Find where the given text appears and provide that cell's center as [x, y] coordinate. 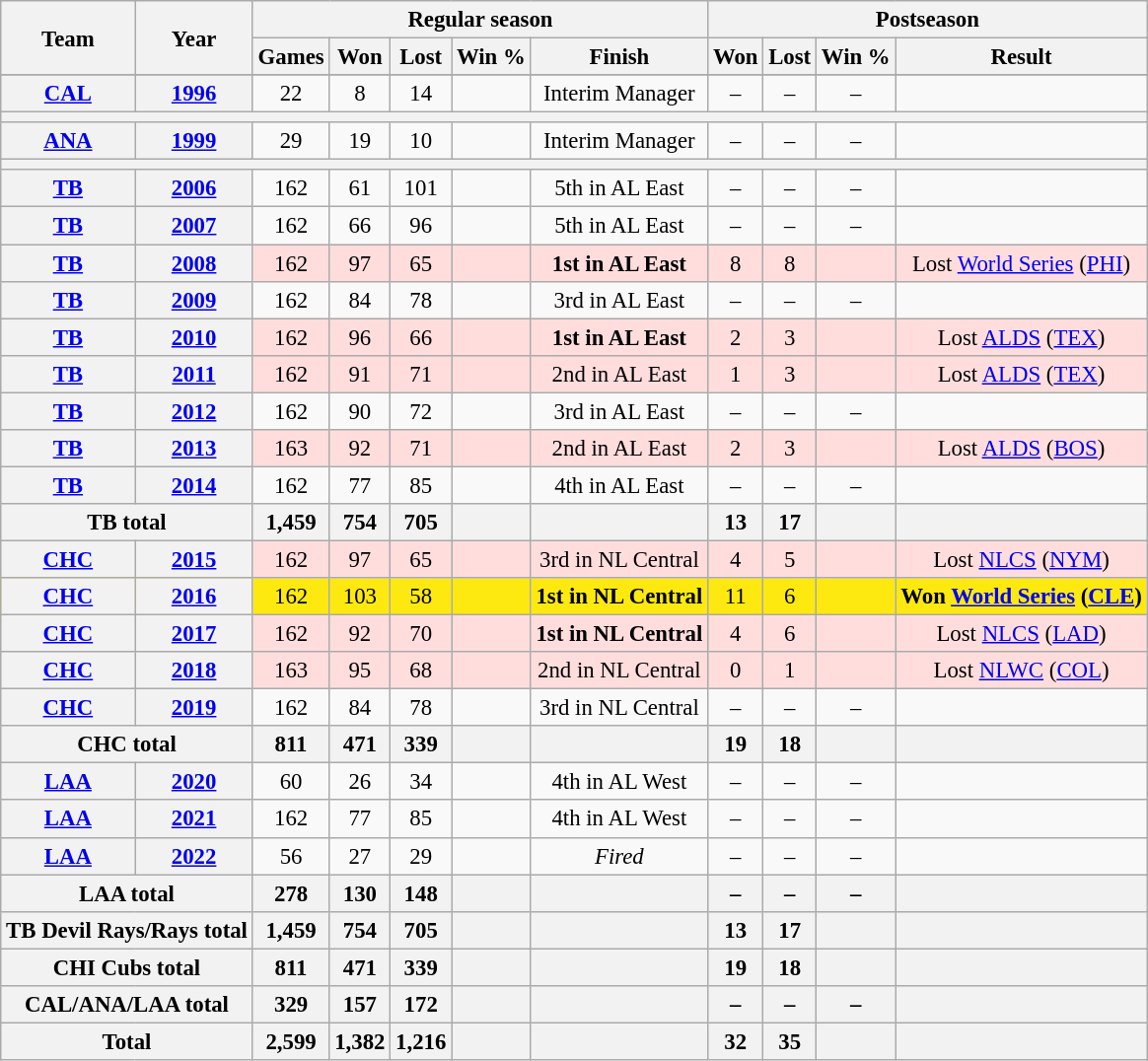
Won World Series (CLE) [1022, 597]
2014 [193, 485]
2011 [193, 374]
35 [790, 1041]
TB Devil Rays/Rays total [126, 930]
5 [790, 559]
1,382 [360, 1041]
CHI Cubs total [126, 967]
Fired [619, 856]
95 [360, 671]
1999 [193, 141]
CAL [68, 94]
2015 [193, 559]
2006 [193, 188]
2008 [193, 263]
CAL/ANA/LAA total [126, 1005]
278 [291, 893]
CHC total [126, 744]
2018 [193, 671]
Regular season [479, 20]
2007 [193, 226]
Lost ALDS (BOS) [1022, 449]
Lost NLWC (COL) [1022, 671]
TB total [126, 523]
58 [421, 597]
56 [291, 856]
148 [421, 893]
91 [360, 374]
2020 [193, 782]
103 [360, 597]
Games [291, 57]
0 [736, 671]
2,599 [291, 1041]
2022 [193, 856]
ANA [68, 141]
LAA total [126, 893]
2017 [193, 634]
2012 [193, 411]
14 [421, 94]
27 [360, 856]
10 [421, 141]
Total [126, 1041]
34 [421, 782]
70 [421, 634]
Team [68, 37]
11 [736, 597]
90 [360, 411]
2019 [193, 708]
60 [291, 782]
Postseason [927, 20]
Lost NLCS (NYM) [1022, 559]
Lost World Series (PHI) [1022, 263]
68 [421, 671]
1996 [193, 94]
101 [421, 188]
2010 [193, 337]
Lost NLCS (LAD) [1022, 634]
26 [360, 782]
72 [421, 411]
Finish [619, 57]
4th in AL East [619, 485]
2009 [193, 300]
2nd in NL Central [619, 671]
172 [421, 1005]
2013 [193, 449]
Year [193, 37]
130 [360, 893]
1,216 [421, 1041]
2016 [193, 597]
61 [360, 188]
32 [736, 1041]
2021 [193, 819]
22 [291, 94]
157 [360, 1005]
329 [291, 1005]
Result [1022, 57]
